Return the (x, y) coordinate for the center point of the cell that contains the specified text.  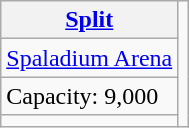
Capacity: 9,000 (90, 96)
Spaladium Arena (90, 58)
Split (90, 20)
